Capture the cell that displays the provided text and extract its (x, y) central coordinate. 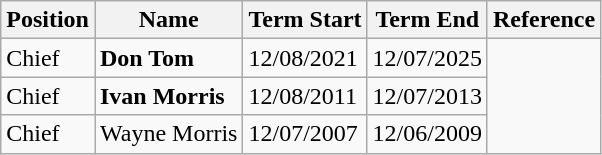
Position (48, 20)
12/07/2013 (427, 96)
Wayne Morris (168, 134)
12/08/2021 (305, 58)
Ivan Morris (168, 96)
12/07/2025 (427, 58)
Don Tom (168, 58)
Reference (544, 20)
Term Start (305, 20)
12/08/2011 (305, 96)
12/07/2007 (305, 134)
12/06/2009 (427, 134)
Term End (427, 20)
Name (168, 20)
